From the cell containing the given text, extract its center point as [x, y] coordinate. 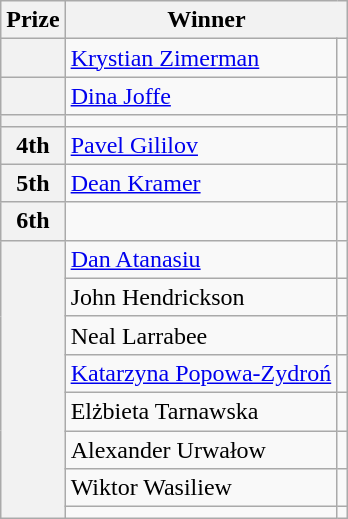
4th [33, 145]
Krystian Zimerman [201, 58]
6th [33, 221]
Prize [33, 20]
Wiktor Wasiliew [201, 488]
Neal Larrabee [201, 335]
Dean Kramer [201, 183]
Dan Atanasiu [201, 259]
Winner [206, 20]
Elżbieta Tarnawska [201, 411]
5th [33, 183]
Alexander Urwałow [201, 449]
Katarzyna Popowa-Zydroń [201, 373]
Pavel Gililov [201, 145]
Dina Joffe [201, 96]
John Hendrickson [201, 297]
